Find where the given text appears and provide that cell's center as (X, Y) coordinate. 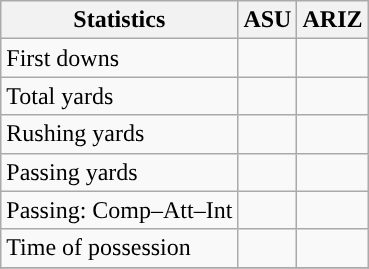
First downs (120, 58)
Time of possession (120, 248)
Total yards (120, 96)
ARIZ (332, 20)
Rushing yards (120, 134)
Passing yards (120, 172)
ASU (268, 20)
Statistics (120, 20)
Passing: Comp–Att–Int (120, 210)
